Search for the cell housing the specified text and yield its [x, y] center coordinate. 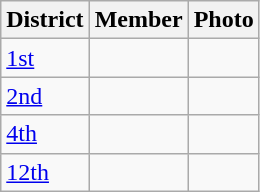
District [45, 20]
2nd [45, 96]
4th [45, 134]
1st [45, 58]
12th [45, 172]
Photo [224, 20]
Member [138, 20]
